Find where the given text appears and provide that cell's center as [x, y] coordinate. 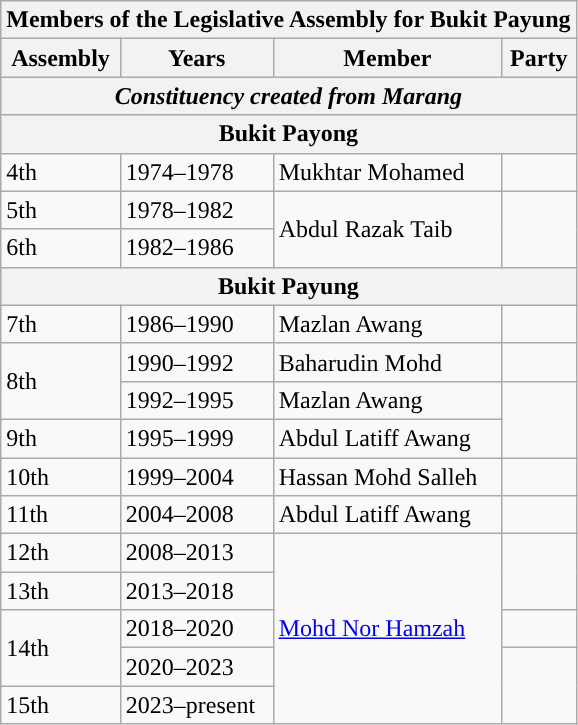
Hassan Mohd Salleh [387, 477]
Member [387, 58]
2020–2023 [196, 667]
4th [61, 172]
Party [540, 58]
5th [61, 210]
9th [61, 438]
1995–1999 [196, 438]
2008–2013 [196, 553]
Mohd Nor Hamzah [387, 629]
2013–2018 [196, 591]
Mukhtar Mohamed [387, 172]
1978–1982 [196, 210]
Years [196, 58]
2023–present [196, 705]
7th [61, 324]
Bukit Payung [288, 286]
1982–1986 [196, 248]
6th [61, 248]
15th [61, 705]
1974–1978 [196, 172]
2018–2020 [196, 629]
Baharudin Mohd [387, 362]
1990–1992 [196, 362]
2004–2008 [196, 515]
1986–1990 [196, 324]
12th [61, 553]
Constituency created from Marang [288, 96]
14th [61, 648]
8th [61, 381]
Bukit Payong [288, 134]
Abdul Razak Taib [387, 229]
11th [61, 515]
1992–1995 [196, 400]
13th [61, 591]
10th [61, 477]
Members of the Legislative Assembly for Bukit Payung [288, 20]
1999–2004 [196, 477]
Assembly [61, 58]
